Return the [X, Y] coordinate for the center point of the cell that contains the specified text.  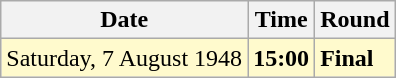
Saturday, 7 August 1948 [124, 58]
Final [355, 58]
Round [355, 20]
Time [282, 20]
Date [124, 20]
15:00 [282, 58]
